Determine the (x, y) coordinate at the center of the cell enclosing the given text.  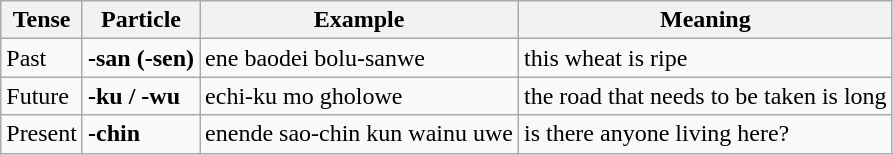
is there anyone living here? (706, 134)
the road that needs to be taken is long (706, 96)
Future (42, 96)
-san (-sen) (140, 58)
Meaning (706, 20)
ene baodei bolu-sanwe (360, 58)
Particle (140, 20)
Past (42, 58)
this wheat is ripe (706, 58)
-ku / -wu (140, 96)
Present (42, 134)
enende sao-chin kun wainu uwe (360, 134)
-chin (140, 134)
Example (360, 20)
echi-ku mo gholowe (360, 96)
Tense (42, 20)
